Determine the (X, Y) coordinate at the center of the cell enclosing the given text.  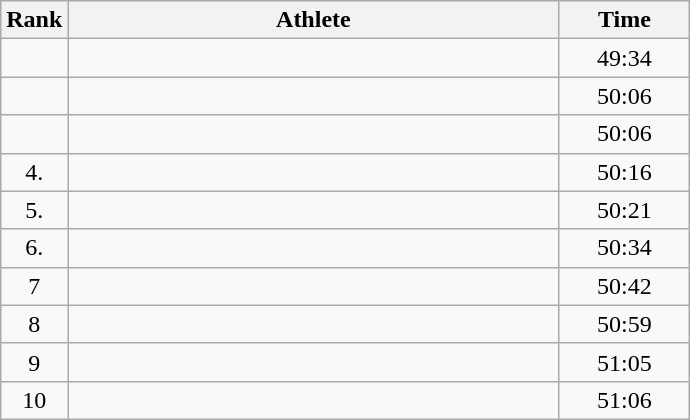
51:06 (624, 400)
Athlete (314, 20)
50:34 (624, 248)
Rank (34, 20)
51:05 (624, 362)
Time (624, 20)
8 (34, 324)
50:59 (624, 324)
10 (34, 400)
9 (34, 362)
49:34 (624, 58)
50:16 (624, 172)
6. (34, 248)
50:42 (624, 286)
5. (34, 210)
7 (34, 286)
4. (34, 172)
50:21 (624, 210)
